Return the [X, Y] coordinate for the center point of the cell that contains the specified text.  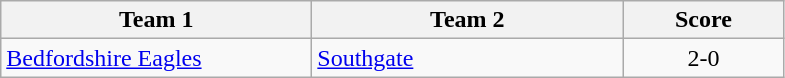
Bedfordshire Eagles [156, 58]
Team 1 [156, 20]
Team 2 [468, 20]
Southgate [468, 58]
2-0 [704, 58]
Score [704, 20]
